Search for the cell housing the specified text and yield its [X, Y] center coordinate. 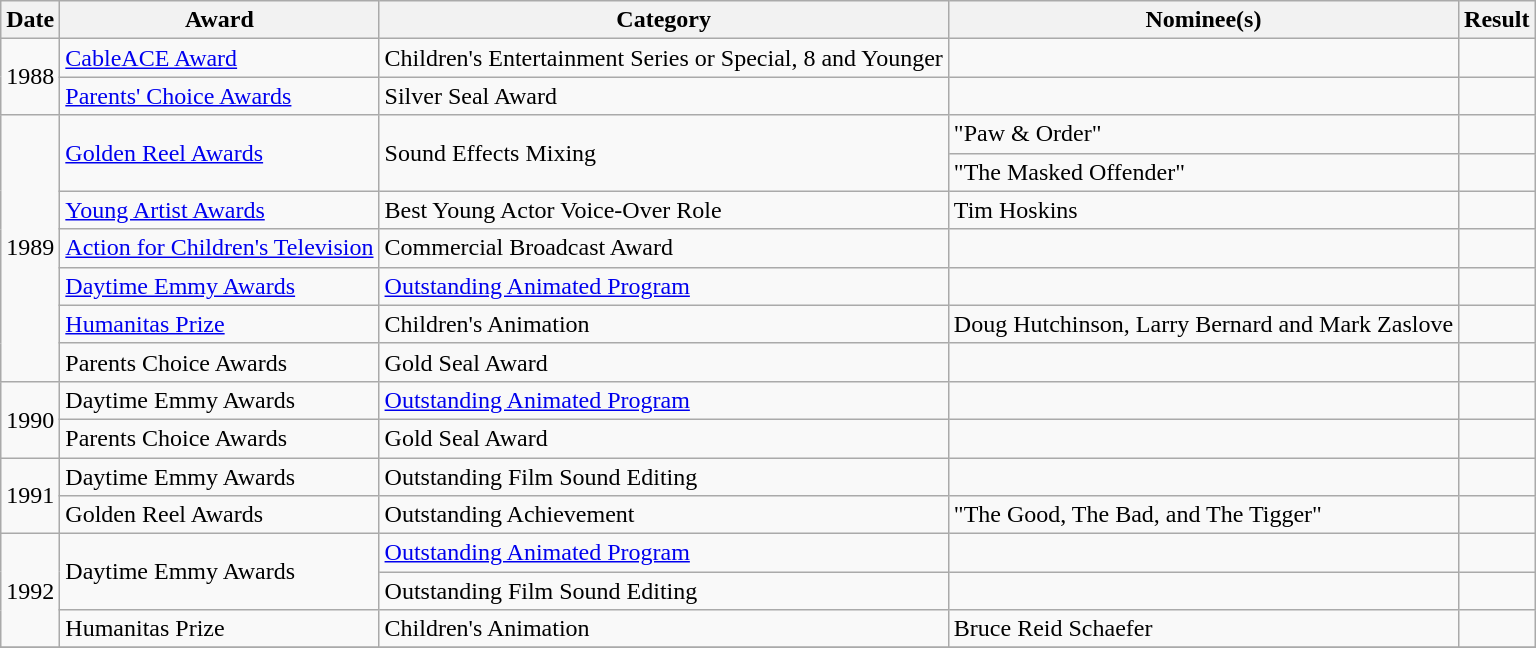
Parents' Choice Awards [220, 96]
Outstanding Achievement [664, 515]
1990 [30, 419]
Young Artist Awards [220, 210]
Category [664, 20]
Sound Effects Mixing [664, 153]
"Paw & Order" [1203, 134]
1991 [30, 496]
Doug Hutchinson, Larry Bernard and Mark Zaslove [1203, 324]
1992 [30, 591]
Bruce Reid Schaefer [1203, 629]
"The Good, The Bad, and The Tigger" [1203, 515]
Action for Children's Television [220, 248]
Tim Hoskins [1203, 210]
Best Young Actor Voice-Over Role [664, 210]
Date [30, 20]
Commercial Broadcast Award [664, 248]
CableACE Award [220, 58]
"The Masked Offender" [1203, 172]
Silver Seal Award [664, 96]
Result [1497, 20]
1989 [30, 248]
Nominee(s) [1203, 20]
Children's Entertainment Series or Special, 8 and Younger [664, 58]
1988 [30, 77]
Award [220, 20]
